From the cell containing the given text, extract its center point as [X, Y] coordinate. 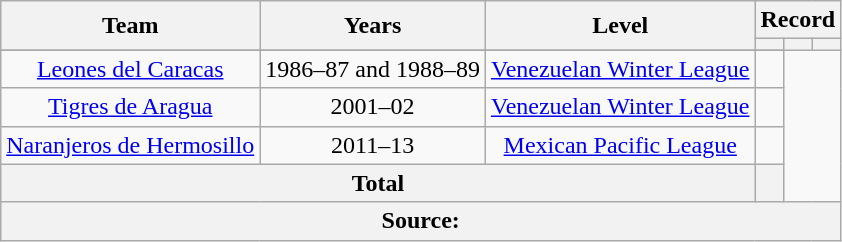
Leones del Caracas [130, 69]
Total [378, 183]
Tigres de Aragua [130, 107]
Naranjeros de Hermosillo [130, 145]
2011–13 [373, 145]
1986–87 and 1988–89 [373, 69]
Team [130, 26]
Source: [421, 221]
Record [798, 20]
Years [373, 26]
Mexican Pacific League [620, 145]
2001–02 [373, 107]
Level [620, 26]
